Output the [x, y] coordinate of the center of the cell containing the given text.  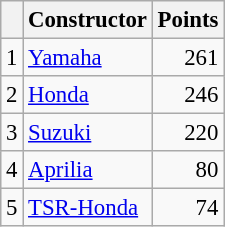
Suzuki [88, 133]
Honda [88, 95]
3 [12, 133]
Aprilia [88, 170]
246 [188, 95]
5 [12, 208]
261 [188, 58]
2 [12, 95]
Points [188, 20]
220 [188, 133]
80 [188, 170]
Yamaha [88, 58]
1 [12, 58]
Constructor [88, 20]
4 [12, 170]
74 [188, 208]
TSR-Honda [88, 208]
